Output the (X, Y) coordinate of the center of the cell containing the given text.  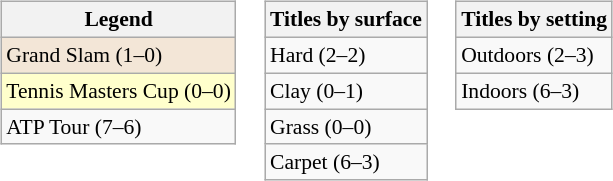
Clay (0–1) (346, 91)
Hard (2–2) (346, 55)
ATP Tour (7–6) (118, 127)
Indoors (6–3) (534, 91)
Legend (118, 20)
Grand Slam (1–0) (118, 55)
Carpet (6–3) (346, 162)
Grass (0–0) (346, 127)
Titles by surface (346, 20)
Titles by setting (534, 20)
Outdoors (2–3) (534, 55)
Tennis Masters Cup (0–0) (118, 91)
